Extract the (X, Y) coordinate from the center of the cell holding the provided text.  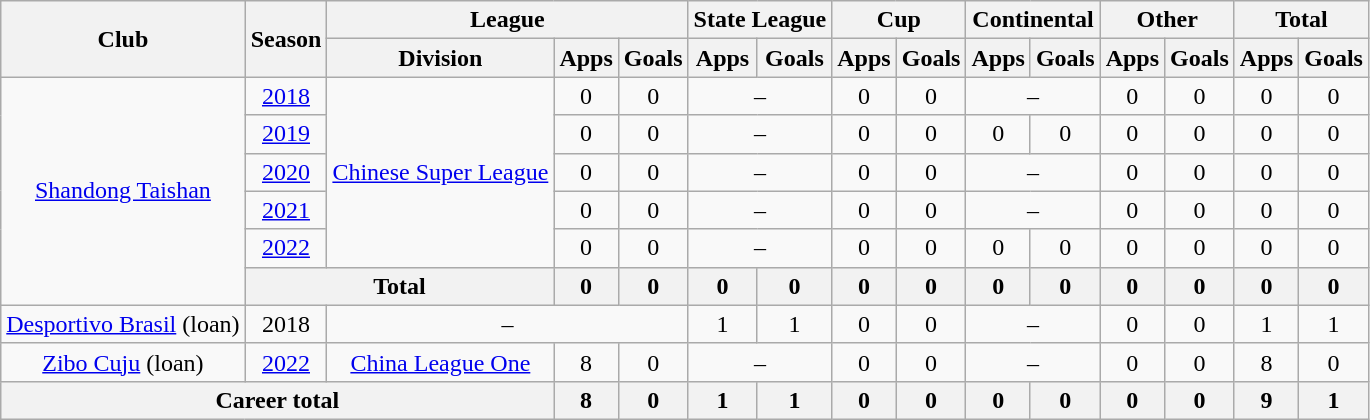
China League One (440, 362)
2021 (286, 210)
Zibo Cuju (loan) (123, 362)
Desportivo Brasil (loan) (123, 324)
Shandong Taishan (123, 191)
2020 (286, 172)
Continental (1033, 20)
Cup (899, 20)
Division (440, 58)
9 (1266, 400)
Chinese Super League (440, 172)
Season (286, 39)
Club (123, 39)
League (508, 20)
2019 (286, 134)
Other (1167, 20)
State League (760, 20)
Career total (278, 400)
